Capture the cell that displays the provided text and extract its (X, Y) central coordinate. 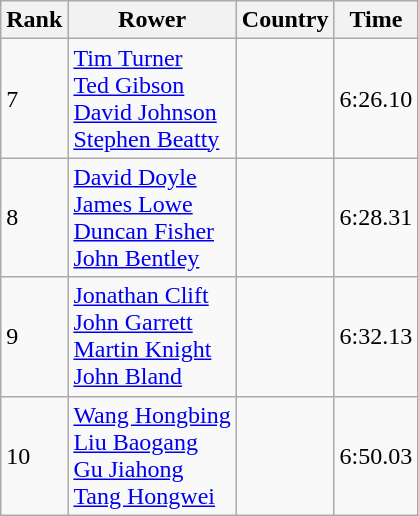
7 (34, 98)
6:26.10 (376, 98)
Time (376, 20)
David DoyleJames LoweDuncan FisherJohn Bentley (152, 218)
8 (34, 218)
Country (285, 20)
9 (34, 336)
6:50.03 (376, 456)
Rank (34, 20)
Wang HongbingLiu BaogangGu JiahongTang Hongwei (152, 456)
Jonathan CliftJohn GarrettMartin KnightJohn Bland (152, 336)
6:28.31 (376, 218)
10 (34, 456)
Tim TurnerTed GibsonDavid JohnsonStephen Beatty (152, 98)
6:32.13 (376, 336)
Rower (152, 20)
